Pinpoint the cell where the given text exists, returning its (X, Y) midpoint coordinate. 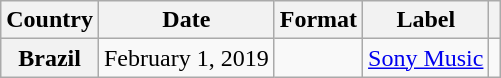
Sony Music (426, 58)
Format (318, 20)
February 1, 2019 (186, 58)
Label (426, 20)
Brazil (50, 58)
Date (186, 20)
Country (50, 20)
